Return the [X, Y] coordinate for the center point of the cell that contains the specified text.  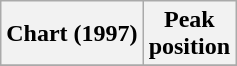
Chart (1997) [72, 34]
Peakposition [189, 34]
